For the text-containing cell, return its midpoint in [X, Y] coordinate format. 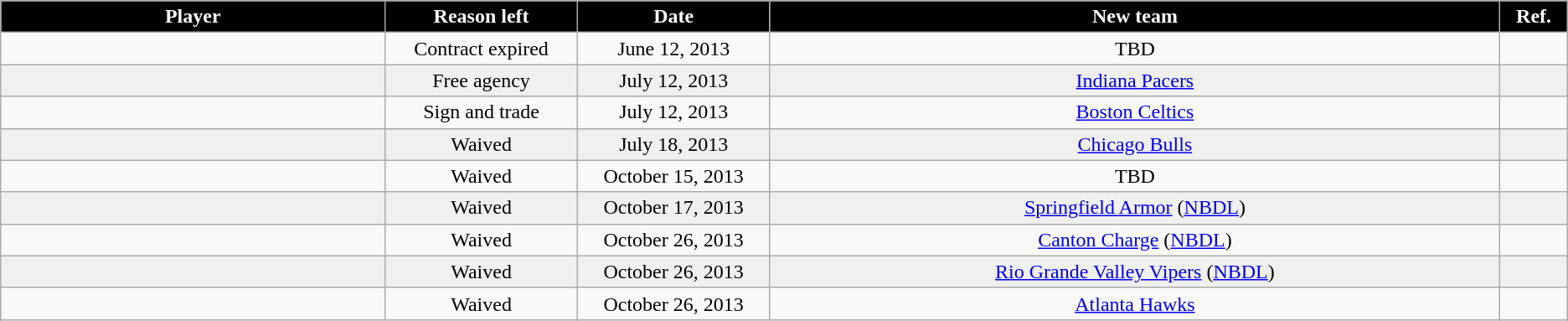
Atlanta Hawks [1135, 303]
Free agency [482, 80]
Rio Grande Valley Vipers (NBDL) [1135, 272]
Sign and trade [482, 112]
Chicago Bulls [1135, 144]
Ref. [1534, 17]
Player [193, 17]
June 12, 2013 [673, 49]
Indiana Pacers [1135, 80]
Boston Celtics [1135, 112]
October 17, 2013 [673, 208]
New team [1135, 17]
Reason left [482, 17]
July 18, 2013 [673, 144]
Date [673, 17]
Canton Charge (NBDL) [1135, 240]
October 15, 2013 [673, 176]
Springfield Armor (NBDL) [1135, 208]
Contract expired [482, 49]
